Return the (x, y) coordinate for the center point of the cell that contains the specified text.  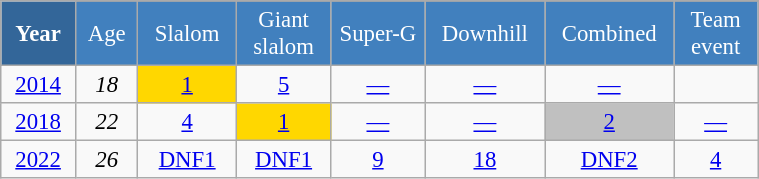
22 (106, 122)
Super-G (378, 34)
Team event (716, 34)
Year (38, 34)
Giantslalom (284, 34)
Age (106, 34)
Downhill (485, 34)
Slalom (187, 34)
2 (610, 122)
2018 (38, 122)
Combined (610, 34)
26 (106, 160)
9 (378, 160)
DNF2 (610, 160)
2022 (38, 160)
2014 (38, 85)
5 (284, 85)
